Provide the [x, y] coordinate of the cell's center where the given text is located.  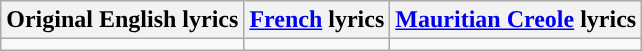
Mauritian Creole lyrics [516, 20]
Original English lyrics [122, 20]
French lyrics [317, 20]
